Output the [x, y] coordinate of the center of the cell containing the given text.  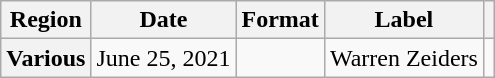
Format [280, 20]
Various [46, 58]
Warren Zeiders [404, 58]
Region [46, 20]
June 25, 2021 [164, 58]
Date [164, 20]
Label [404, 20]
